For the text-containing cell, return its midpoint in [X, Y] coordinate format. 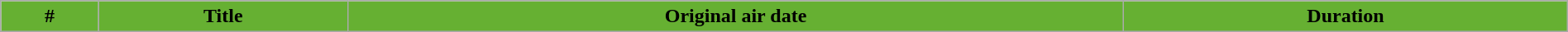
Original air date [735, 16]
# [50, 16]
Duration [1346, 16]
Title [223, 16]
